From the cell containing the given text, extract its center point as [x, y] coordinate. 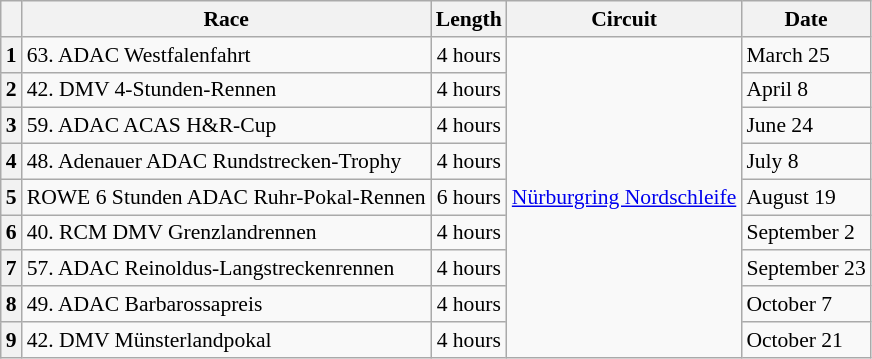
59. ADAC ACAS H&R-Cup [226, 126]
Race [226, 19]
March 25 [806, 55]
August 19 [806, 197]
63. ADAC Westfalenfahrt [226, 55]
Date [806, 19]
57. ADAC Reinoldus-Langstreckenrennen [226, 269]
July 8 [806, 162]
42. DMV 4-Stunden-Rennen [226, 90]
7 [12, 269]
Circuit [624, 19]
Nürburgring Nordschleife [624, 198]
6 hours [469, 197]
42. DMV Münsterlandpokal [226, 340]
49. ADAC Barbarossapreis [226, 304]
Length [469, 19]
June 24 [806, 126]
October 21 [806, 340]
40. RCM DMV Grenzlandrennen [226, 233]
4 [12, 162]
September 2 [806, 233]
ROWE 6 Stunden ADAC Ruhr-Pokal-Rennen [226, 197]
2 [12, 90]
48. Adenauer ADAC Rundstrecken-Trophy [226, 162]
8 [12, 304]
September 23 [806, 269]
9 [12, 340]
1 [12, 55]
April 8 [806, 90]
6 [12, 233]
3 [12, 126]
5 [12, 197]
October 7 [806, 304]
